Determine the [x, y] coordinate at the center of the cell enclosing the given text.  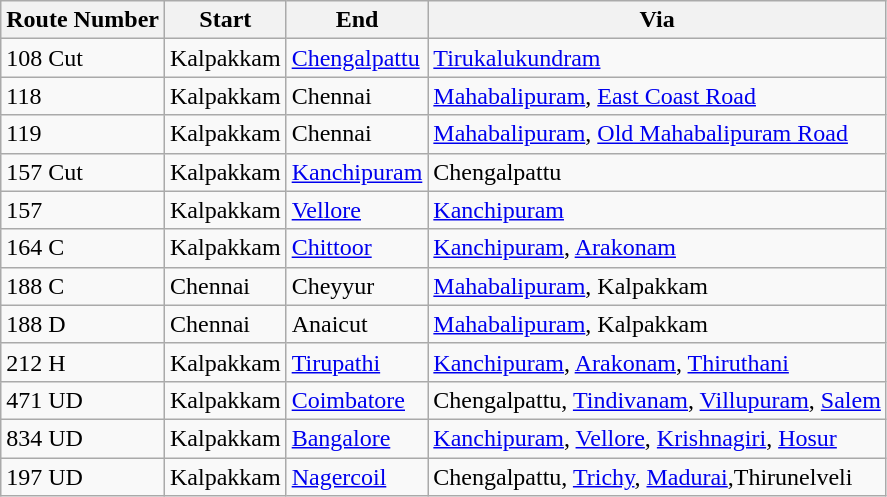
Chittoor [357, 248]
Chengalpattu, Tindivanam, Villupuram, Salem [658, 400]
End [357, 20]
Bangalore [357, 438]
Coimbatore [357, 400]
118 [83, 96]
108 Cut [83, 58]
834 UD [83, 438]
Mahabalipuram, East Coast Road [658, 96]
157 [83, 210]
197 UD [83, 477]
188 C [83, 286]
Chengalpattu, Trichy, Madurai,Thirunelveli [658, 477]
Kanchipuram, Vellore, Krishnagiri, Hosur [658, 438]
Tirukalukundram [658, 58]
157 Cut [83, 172]
188 D [83, 324]
Kanchipuram, Arakonam [658, 248]
471 UD [83, 400]
Tirupathi [357, 362]
Route Number [83, 20]
Vellore [357, 210]
119 [83, 134]
Anaicut [357, 324]
164 C [83, 248]
Start [225, 20]
Via [658, 20]
212 H [83, 362]
Cheyyur [357, 286]
Kanchipuram, Arakonam, Thiruthani [658, 362]
Mahabalipuram, Old Mahabalipuram Road [658, 134]
Nagercoil [357, 477]
